Pinpoint the cell where the given text exists, returning its (X, Y) midpoint coordinate. 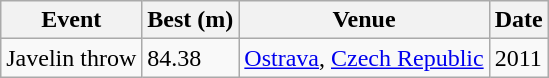
2011 (518, 58)
Venue (364, 20)
Ostrava, Czech Republic (364, 58)
84.38 (190, 58)
Date (518, 20)
Best (m) (190, 20)
Event (72, 20)
Javelin throw (72, 58)
